Pinpoint the cell where the given text exists, returning its [X, Y] midpoint coordinate. 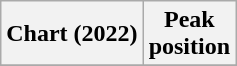
Peakposition [189, 34]
Chart (2022) [72, 34]
